Capture the cell that displays the provided text and extract its (X, Y) central coordinate. 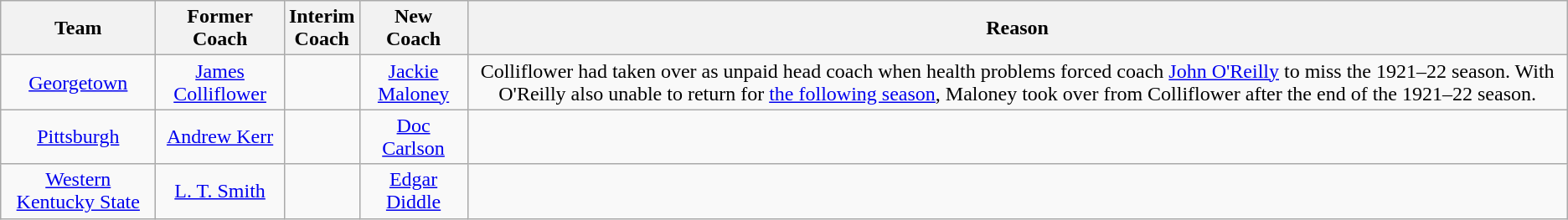
Western Kentucky State (79, 191)
Team (79, 28)
FormerCoach (220, 28)
James Colliflower (220, 82)
Reason (1017, 28)
Edgar Diddle (414, 191)
Georgetown (79, 82)
InterimCoach (322, 28)
Jackie Maloney (414, 82)
Doc Carlson (414, 137)
NewCoach (414, 28)
L. T. Smith (220, 191)
Andrew Kerr (220, 137)
Pittsburgh (79, 137)
